Identify which cell holds the provided text, then report its (X, Y) central coordinate. 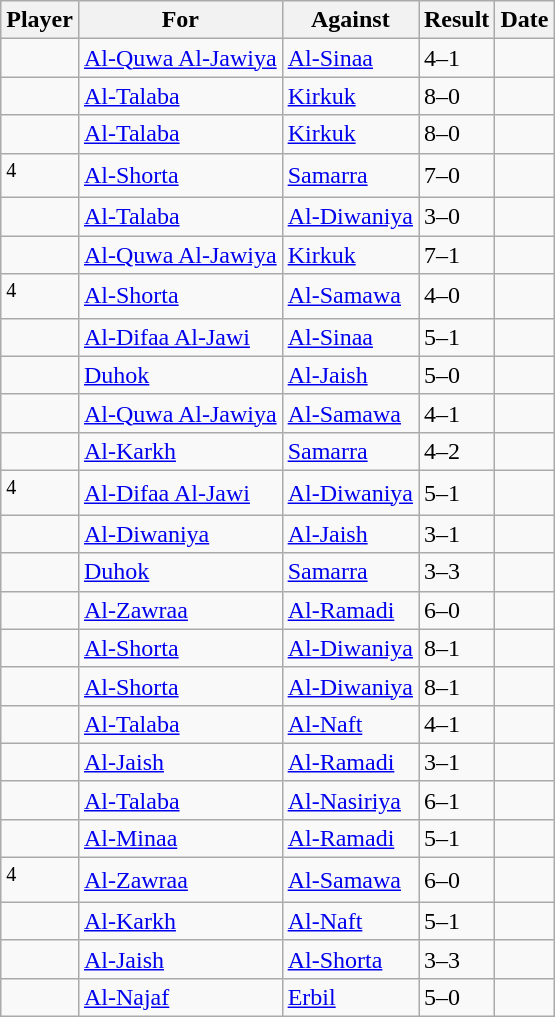
Player (40, 20)
7–0 (456, 176)
Erbil (350, 997)
Al-Nasiriya (350, 800)
Date (524, 20)
For (180, 20)
7–1 (456, 255)
4–2 (456, 451)
Result (456, 20)
6–1 (456, 800)
4–0 (456, 296)
Al-Najaf (180, 997)
3–0 (456, 217)
Al-Minaa (180, 839)
Against (350, 20)
